Locate the cell with the specified text and output its [X, Y] center coordinate. 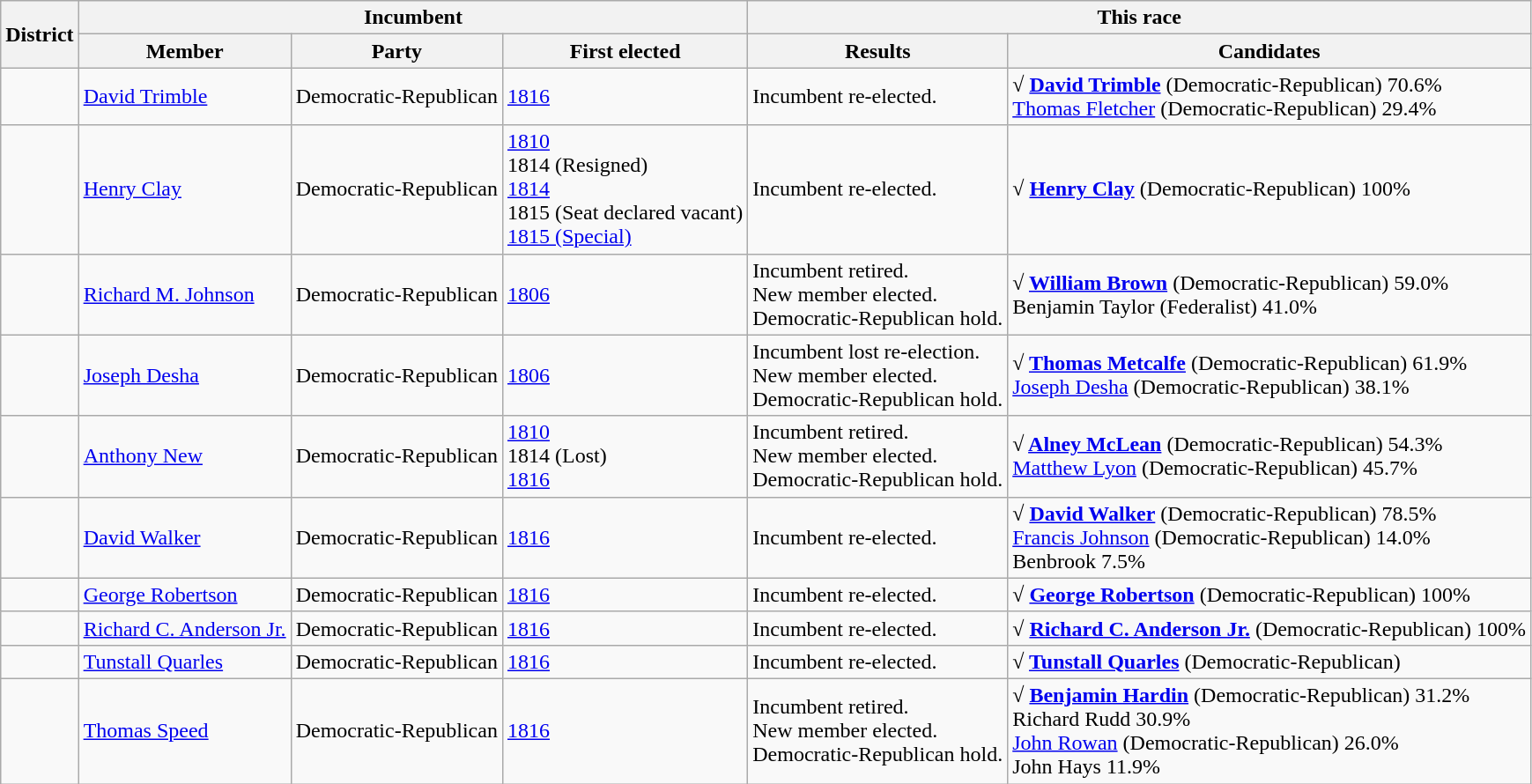
Thomas Speed [185, 731]
√ Benjamin Hardin (Democratic-Republican) 31.2%Richard Rudd 30.9%John Rowan (Democratic-Republican) 26.0%John Hays 11.9% [1269, 731]
Henry Clay [185, 189]
Joseph Desha [185, 375]
David Walker [185, 537]
√ Henry Clay (Democratic-Republican) 100% [1269, 189]
This race [1140, 18]
Member [185, 51]
First elected [625, 51]
√ Tunstall Quarles (Democratic-Republican) [1269, 662]
√ William Brown (Democratic-Republican) 59.0%Benjamin Taylor (Federalist) 41.0% [1269, 294]
Incumbent lost re-election.New member elected.Democratic-Republican hold. [877, 375]
Party [396, 51]
√ Richard C. Anderson Jr. (Democratic-Republican) 100% [1269, 628]
Tunstall Quarles [185, 662]
Candidates [1269, 51]
Incumbent [413, 18]
Anthony New [185, 456]
District [40, 34]
18101814 (Lost)1816 [625, 456]
√ David Trimble (Democratic-Republican) 70.6%Thomas Fletcher (Democratic-Republican) 29.4% [1269, 97]
√ Thomas Metcalfe (Democratic-Republican) 61.9%Joseph Desha (Democratic-Republican) 38.1% [1269, 375]
George Robertson [185, 595]
Richard C. Anderson Jr. [185, 628]
Richard M. Johnson [185, 294]
David Trimble [185, 97]
√ George Robertson (Democratic-Republican) 100% [1269, 595]
18101814 (Resigned)18141815 (Seat declared vacant)1815 (Special) [625, 189]
√ Alney McLean (Democratic-Republican) 54.3%Matthew Lyon (Democratic-Republican) 45.7% [1269, 456]
Results [877, 51]
√ David Walker (Democratic-Republican) 78.5%Francis Johnson (Democratic-Republican) 14.0%Benbrook 7.5% [1269, 537]
